Return [x, y] of the center of cell containing provided text 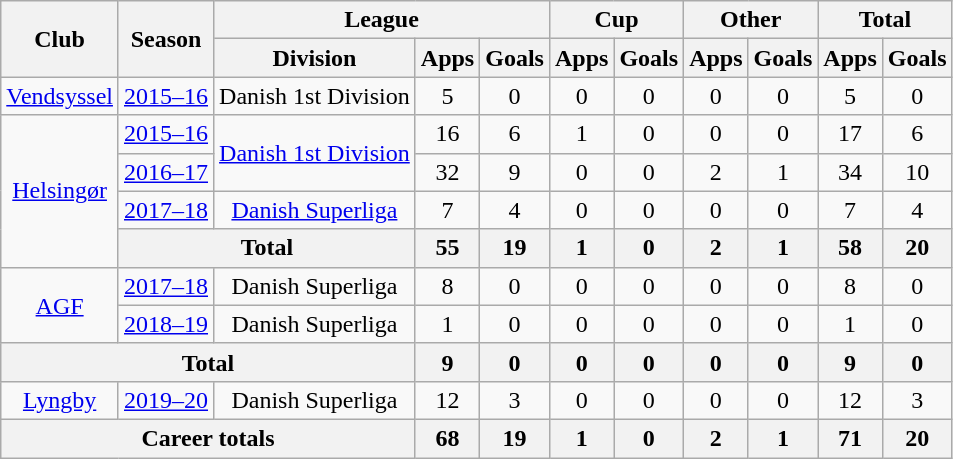
Other [751, 20]
Lyngby [60, 400]
68 [447, 438]
Season [166, 39]
Helsingør [60, 191]
34 [850, 172]
2016–17 [166, 172]
71 [850, 438]
Cup [616, 20]
10 [917, 172]
32 [447, 172]
17 [850, 134]
16 [447, 134]
Division [315, 58]
2018–19 [166, 324]
55 [447, 248]
Career totals [208, 438]
58 [850, 248]
AGF [60, 305]
2019–20 [166, 400]
Club [60, 39]
Vendsyssel [60, 96]
League [382, 20]
